Return [X, Y] of the center of cell containing provided text 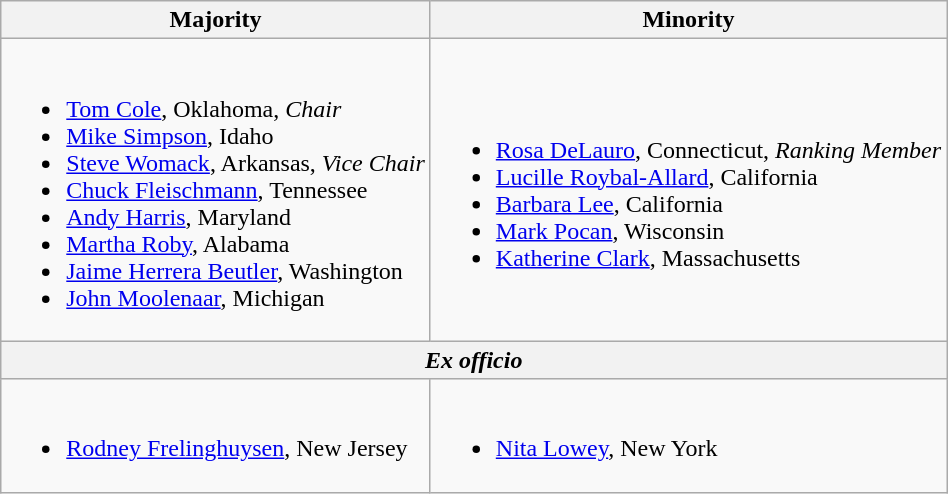
Rosa DeLauro, Connecticut, Ranking MemberLucille Roybal-Allard, CaliforniaBarbara Lee, CaliforniaMark Pocan, WisconsinKatherine Clark, Massachusetts [688, 190]
Nita Lowey, New York [688, 436]
Majority [216, 20]
Ex officio [474, 360]
Minority [688, 20]
Rodney Frelinghuysen, New Jersey [216, 436]
